Identify which cell holds the provided text, then report its (X, Y) central coordinate. 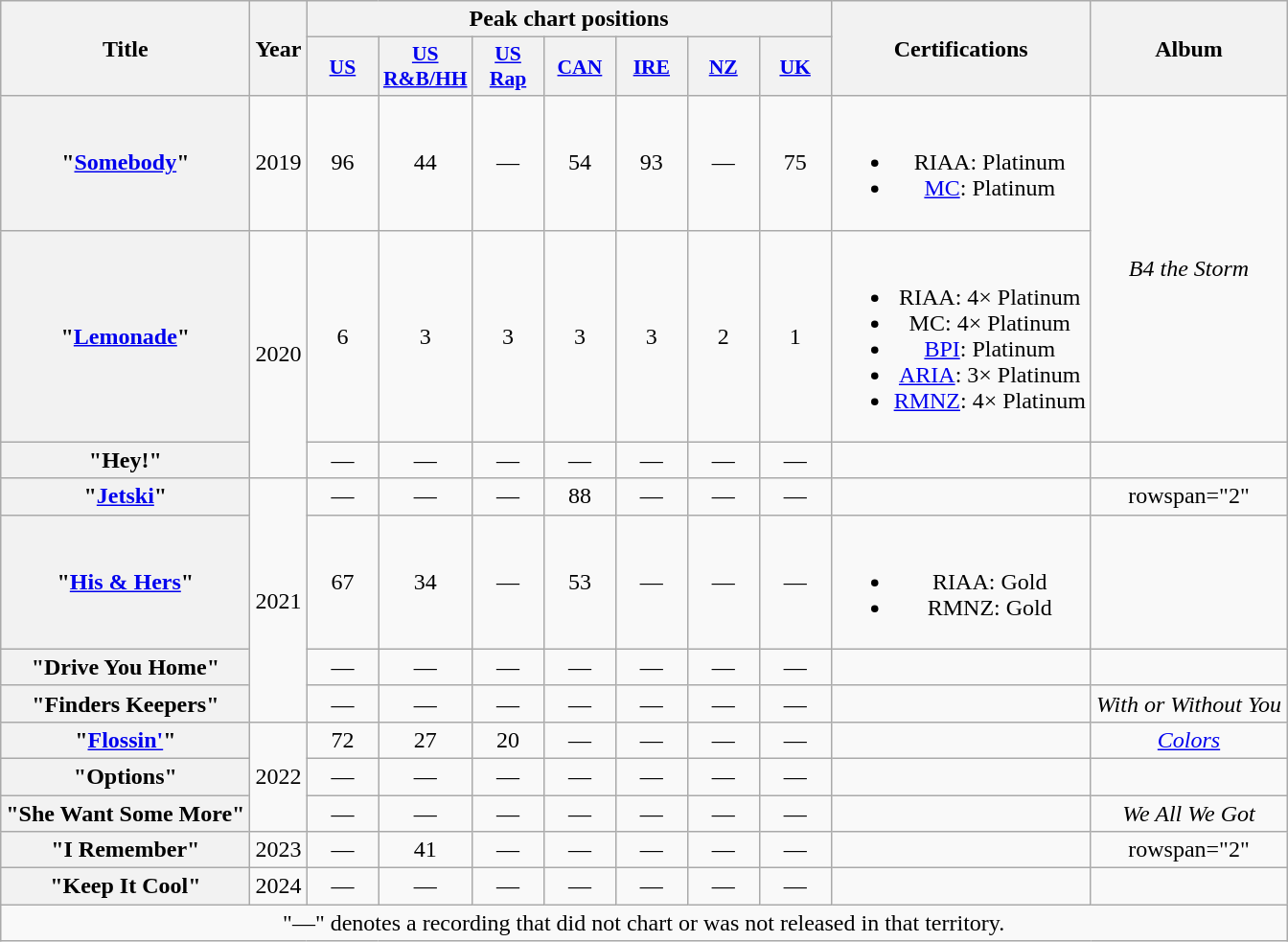
USR&B/HH (425, 67)
53 (579, 582)
RIAA: PlatinumMC: Platinum (960, 163)
RIAA: 4× PlatinumMC: 4× PlatinumBPI: PlatinumARIA: 3× PlatinumRMNZ: 4× Platinum (960, 335)
"Hey!" (126, 460)
2 (723, 335)
20 (508, 740)
"Drive You Home" (126, 667)
2023 (278, 850)
1 (795, 335)
2024 (278, 886)
41 (425, 850)
54 (579, 163)
44 (425, 163)
88 (579, 496)
34 (425, 582)
Title (126, 48)
"Finders Keepers" (126, 703)
72 (343, 740)
"Keep It Cool" (126, 886)
"She Want Some More" (126, 814)
With or Without You (1188, 703)
"Somebody" (126, 163)
"Options" (126, 776)
CAN (579, 67)
"I Remember" (126, 850)
"—" denotes a recording that did not chart or was not released in that territory. (644, 923)
"His & Hers" (126, 582)
67 (343, 582)
We All We Got (1188, 814)
"Lemonade" (126, 335)
"Flossin'" (126, 740)
Certifications (960, 48)
93 (652, 163)
IRE (652, 67)
75 (795, 163)
B4 the Storm (1188, 268)
"Jetski" (126, 496)
Colors (1188, 740)
96 (343, 163)
Peak chart positions (569, 19)
Album (1188, 48)
2022 (278, 776)
6 (343, 335)
Year (278, 48)
US Rap (508, 67)
27 (425, 740)
US (343, 67)
RIAA: GoldRMNZ: Gold (960, 582)
NZ (723, 67)
2021 (278, 600)
2019 (278, 163)
2020 (278, 355)
UK (795, 67)
